Find where the given text appears and provide that cell's center as (x, y) coordinate. 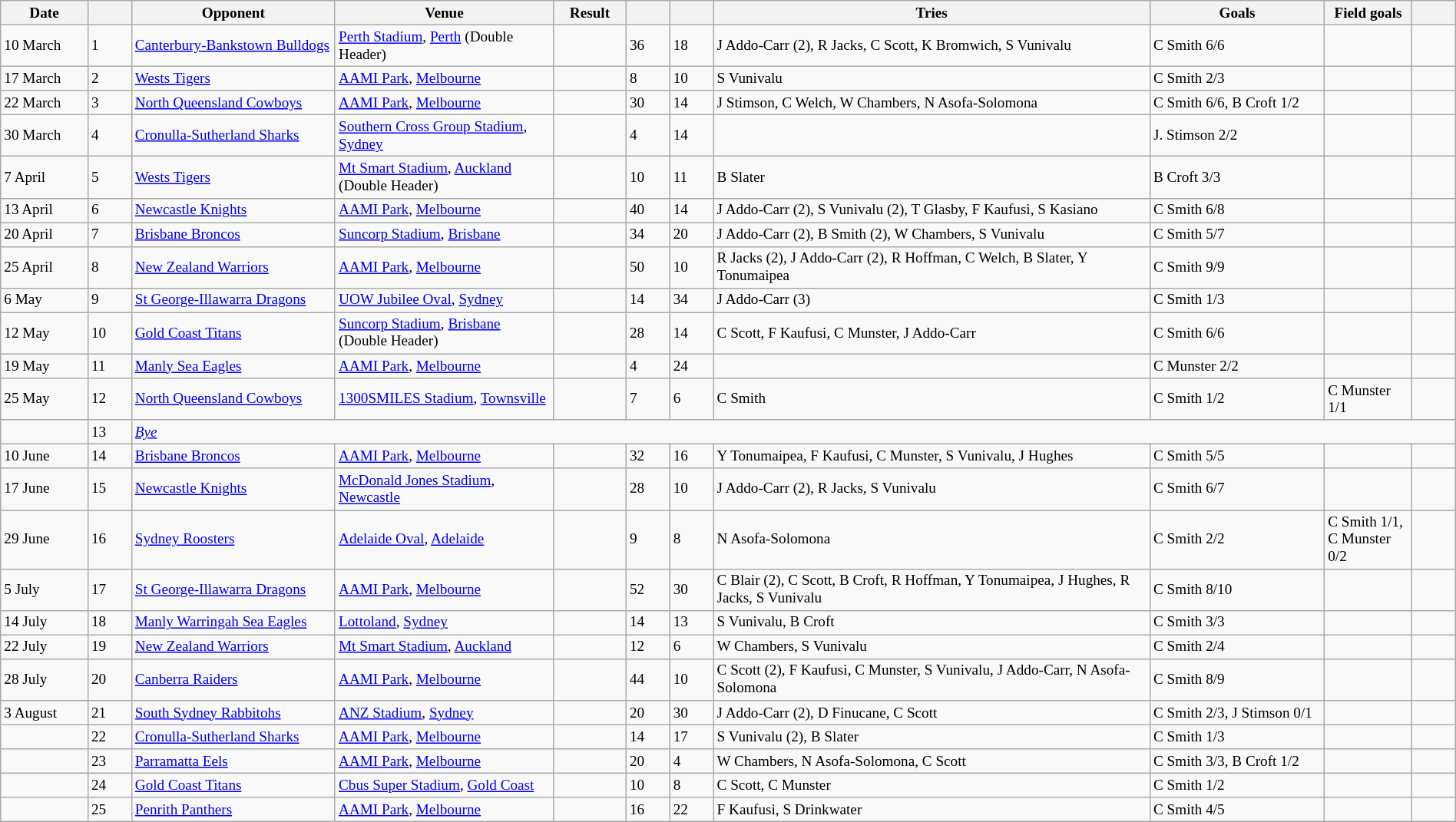
1 (109, 45)
C Smith 6/8 (1236, 210)
W Chambers, S Vunivalu (932, 647)
ANZ Stadium, Sydney (444, 712)
Parramatta Eels (233, 761)
South Sydney Rabbitohs (233, 712)
Date (45, 13)
C Blair (2), C Scott, B Croft, R Hoffman, Y Tonumaipea, J Hughes, R Jacks, S Vunivalu (932, 589)
Result (590, 13)
23 (109, 761)
17 June (45, 489)
10 June (45, 457)
Canterbury-Bankstown Bulldogs (233, 45)
25 (109, 810)
J Addo-Carr (2), R Jacks, C Scott, K Bromwich, S Vunivalu (932, 45)
Y Tonumaipea, F Kaufusi, C Munster, S Vunivalu, J Hughes (932, 457)
B Slater (932, 177)
17 March (45, 78)
Canberra Raiders (233, 679)
Perth Stadium, Perth (Double Header) (444, 45)
Manly Sea Eagles (233, 366)
36 (648, 45)
Tries (932, 13)
3 (109, 103)
15 (109, 489)
J Addo-Carr (2), R Jacks, S Vunivalu (932, 489)
C Scott (2), F Kaufusi, C Munster, S Vunivalu, J Addo-Carr, N Asofa-Solomona (932, 679)
12 May (45, 333)
C Smith 3/3 (1236, 622)
N Asofa-Solomona (932, 539)
C Scott, F Kaufusi, C Munster, J Addo-Carr (932, 333)
C Smith 1/1, C Munster 0/2 (1368, 539)
C Smith 6/6, B Croft 1/2 (1236, 103)
Manly Warringah Sea Eagles (233, 622)
C Smith 8/9 (1236, 679)
Field goals (1368, 13)
C Smith 4/5 (1236, 810)
25 April (45, 267)
R Jacks (2), J Addo-Carr (2), R Hoffman, C Welch, B Slater, Y Tonumaipea (932, 267)
Suncorp Stadium, Brisbane (Double Header) (444, 333)
C Smith 2/3 (1236, 78)
7 April (45, 177)
C Smith 2/2 (1236, 539)
C Munster 2/2 (1236, 366)
C Smith 9/9 (1236, 267)
6 May (45, 300)
21 (109, 712)
S Vunivalu (2), B Slater (932, 737)
28 July (45, 679)
Lottoland, Sydney (444, 622)
10 March (45, 45)
J. Stimson 2/2 (1236, 136)
J Addo-Carr (2), D Finucane, C Scott (932, 712)
S Vunivalu, B Croft (932, 622)
5 July (45, 589)
2 (109, 78)
Penrith Panthers (233, 810)
20 April (45, 235)
29 June (45, 539)
C Scott, C Munster (932, 785)
S Vunivalu (932, 78)
19 May (45, 366)
C Smith 2/3, J Stimson 0/1 (1236, 712)
Goals (1236, 13)
Bye (793, 432)
J Addo-Carr (3) (932, 300)
5 (109, 177)
J Stimson, C Welch, W Chambers, N Asofa-Solomona (932, 103)
McDonald Jones Stadium, Newcastle (444, 489)
B Croft 3/3 (1236, 177)
J Addo-Carr (2), B Smith (2), W Chambers, S Vunivalu (932, 235)
3 August (45, 712)
Mt Smart Stadium, Auckland (444, 647)
C Smith 8/10 (1236, 589)
Southern Cross Group Stadium, Sydney (444, 136)
32 (648, 457)
C Munster 1/1 (1368, 399)
50 (648, 267)
C Smith 5/7 (1236, 235)
Opponent (233, 13)
Adelaide Oval, Adelaide (444, 539)
C Smith 3/3, B Croft 1/2 (1236, 761)
44 (648, 679)
F Kaufusi, S Drinkwater (932, 810)
C Smith (932, 399)
40 (648, 210)
Suncorp Stadium, Brisbane (444, 235)
W Chambers, N Asofa-Solomona, C Scott (932, 761)
1300SMILES Stadium, Townsville (444, 399)
Venue (444, 13)
UOW Jubilee Oval, Sydney (444, 300)
J Addo-Carr (2), S Vunivalu (2), T Glasby, F Kaufusi, S Kasiano (932, 210)
Cbus Super Stadium, Gold Coast (444, 785)
22 March (45, 103)
C Smith 5/5 (1236, 457)
25 May (45, 399)
52 (648, 589)
30 March (45, 136)
14 July (45, 622)
Sydney Roosters (233, 539)
C Smith 2/4 (1236, 647)
C Smith 6/7 (1236, 489)
13 April (45, 210)
Mt Smart Stadium, Auckland (Double Header) (444, 177)
22 July (45, 647)
19 (109, 647)
